Find where the given text appears and provide that cell's center as (x, y) coordinate. 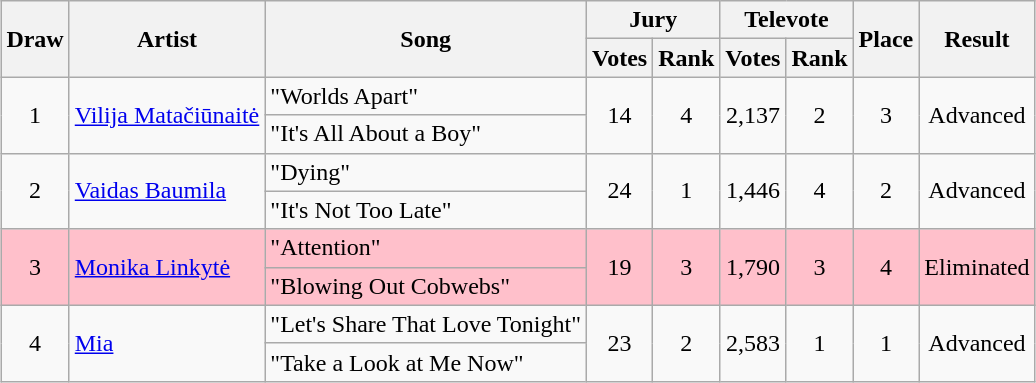
1,446 (753, 191)
Artist (167, 39)
Eliminated (977, 267)
2,137 (753, 115)
24 (620, 191)
"Dying" (426, 172)
Place (886, 39)
Vilija Matačiūnaitė (167, 115)
Mia (167, 343)
19 (620, 267)
23 (620, 343)
Result (977, 39)
"It's Not Too Late" (426, 210)
"Let's Share That Love Tonight" (426, 324)
Monika Linkytė (167, 267)
Draw (35, 39)
"Take a Look at Me Now" (426, 362)
Televote (786, 20)
Song (426, 39)
2,583 (753, 343)
Jury (654, 20)
Vaidas Baumila (167, 191)
"Attention" (426, 248)
14 (620, 115)
1,790 (753, 267)
"Blowing Out Cobwebs" (426, 286)
"It's All About a Boy" (426, 134)
"Worlds Apart" (426, 96)
